Return (x, y) of the center of cell containing provided text 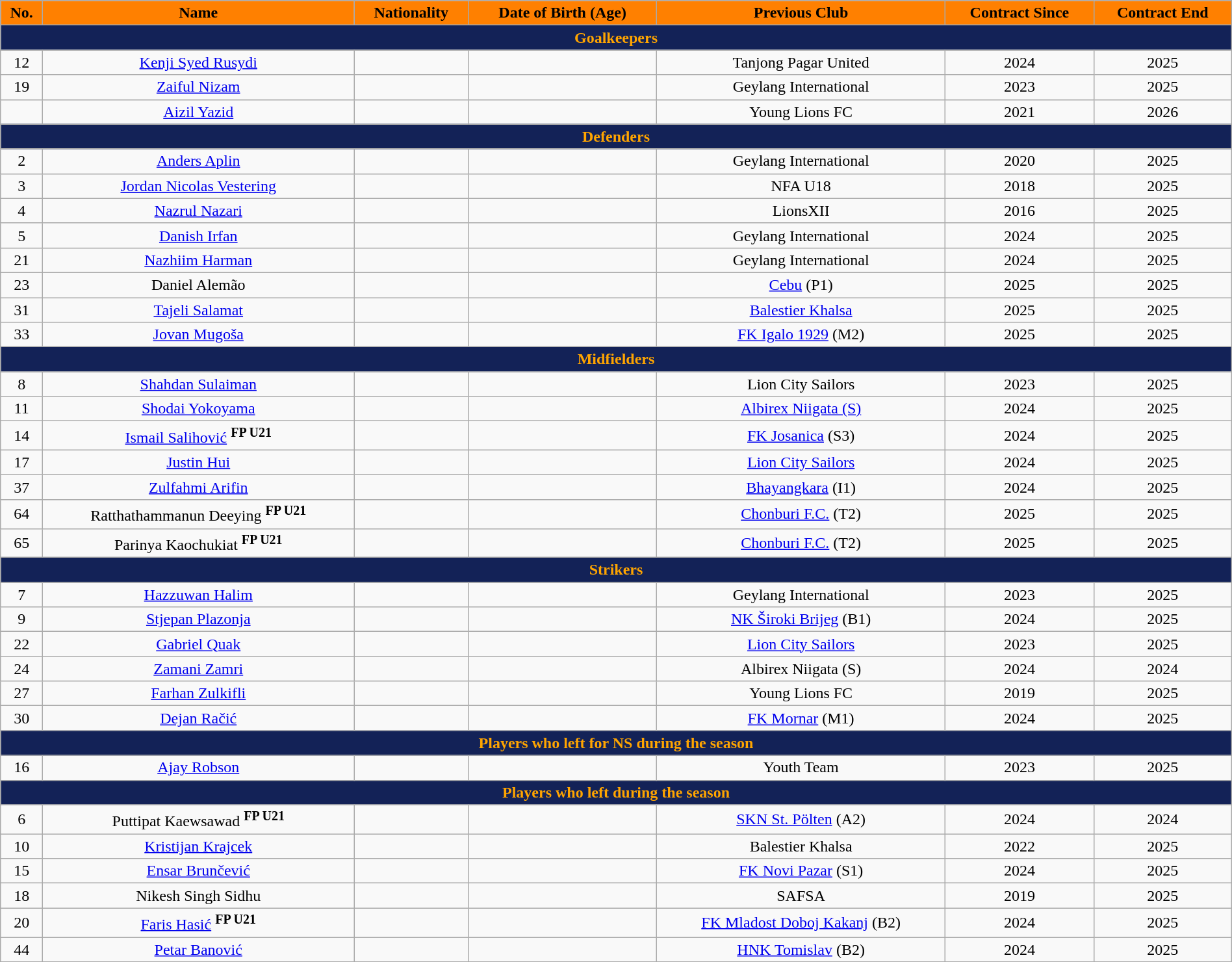
Justin Hui (199, 462)
16 (22, 768)
Cebu (P1) (801, 285)
Ratthathammanun Deeying FP U21 (199, 513)
Nazrul Nazari (199, 211)
20 (22, 923)
9 (22, 619)
44 (22, 950)
11 (22, 409)
Daniel Alemão (199, 285)
Defenders (616, 136)
7 (22, 595)
Zulfahmi Arifin (199, 487)
30 (22, 718)
NK Široki Brijeg (B1) (801, 619)
Jordan Nicolas Vestering (199, 186)
Danish Irfan (199, 235)
SKN St. Pölten (A2) (801, 819)
21 (22, 260)
19 (22, 87)
Stjepan Plazonja (199, 619)
64 (22, 513)
Midfielders (616, 359)
Shodai Yokoyama (199, 409)
2018 (1020, 186)
FK Mornar (M1) (801, 718)
2 (22, 161)
Ismail Salihović FP U21 (199, 435)
Date of Birth (Age) (563, 13)
Shahdan Sulaiman (199, 384)
31 (22, 310)
Anders Aplin (199, 161)
Players who left during the season (616, 792)
Faris Hasić FP U21 (199, 923)
Zaiful Nizam (199, 87)
12 (22, 62)
Petar Banović (199, 950)
6 (22, 819)
2026 (1162, 112)
Tanjong Pagar United (801, 62)
Contract Since (1020, 13)
Ajay Robson (199, 768)
23 (22, 285)
FK Igalo 1929 (M2) (801, 335)
5 (22, 235)
Gabriel Quak (199, 644)
Tajeli Salamat (199, 310)
2016 (1020, 211)
Ensar Brunčević (199, 871)
Bhayangkara (I1) (801, 487)
Kenji Syed Rusydi (199, 62)
33 (22, 335)
22 (22, 644)
24 (22, 669)
HNK Tomislav (B2) (801, 950)
2022 (1020, 846)
Farhan Zulkifli (199, 694)
Goalkeepers (616, 38)
SAFSA (801, 896)
Jovan Mugoša (199, 335)
8 (22, 384)
Parinya Kaochukiat FP U21 (199, 543)
Puttipat Kaewsawad FP U21 (199, 819)
65 (22, 543)
NFA U18 (801, 186)
Strikers (616, 570)
Players who left for NS during the season (616, 743)
15 (22, 871)
3 (22, 186)
Previous Club (801, 13)
4 (22, 211)
14 (22, 435)
LionsXII (801, 211)
37 (22, 487)
FK Mladost Doboj Kakanj (B2) (801, 923)
10 (22, 846)
Name (199, 13)
Dejan Račić (199, 718)
Aizil Yazid (199, 112)
Youth Team (801, 768)
Nikesh Singh Sidhu (199, 896)
17 (22, 462)
No. (22, 13)
Zamani Zamri (199, 669)
Hazzuwan Halim (199, 595)
Nationality (411, 13)
FK Josanica (S3) (801, 435)
2021 (1020, 112)
Kristijan Krajcek (199, 846)
Nazhiim Harman (199, 260)
27 (22, 694)
18 (22, 896)
2020 (1020, 161)
FK Novi Pazar (S1) (801, 871)
Contract End (1162, 13)
